Return (x, y) of the center of cell containing provided text 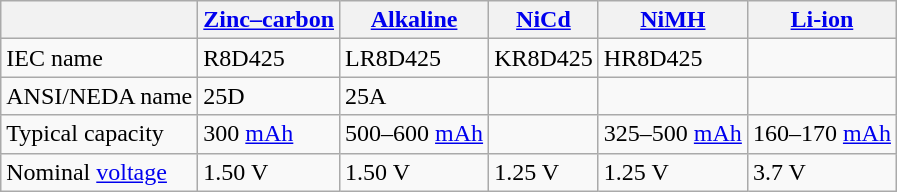
160–170 mAh (822, 134)
500–600 mAh (414, 134)
Typical capacity (100, 134)
NiMH (672, 20)
25D (269, 96)
Alkaline (414, 20)
Li-ion (822, 20)
Nominal voltage (100, 172)
300 mAh (269, 134)
ANSI/NEDA name (100, 96)
LR8D425 (414, 58)
HR8D425 (672, 58)
NiCd (544, 20)
R8D425 (269, 58)
Zinc–carbon (269, 20)
KR8D425 (544, 58)
3.7 V (822, 172)
25A (414, 96)
IEC name (100, 58)
325–500 mAh (672, 134)
